Determine the [x, y] coordinate at the center of the cell enclosing the given text.  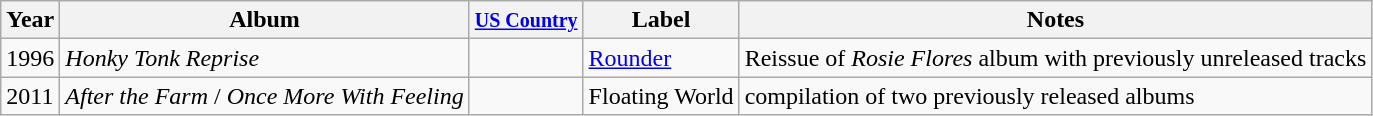
Reissue of Rosie Flores album with previously unreleased tracks [1056, 58]
US Country [526, 20]
Rounder [661, 58]
Year [30, 20]
2011 [30, 96]
Floating World [661, 96]
Notes [1056, 20]
After the Farm / Once More With Feeling [264, 96]
compilation of two previously released albums [1056, 96]
Album [264, 20]
Honky Tonk Reprise [264, 58]
1996 [30, 58]
Label [661, 20]
